Output the (x, y) coordinate of the center of the cell containing the given text.  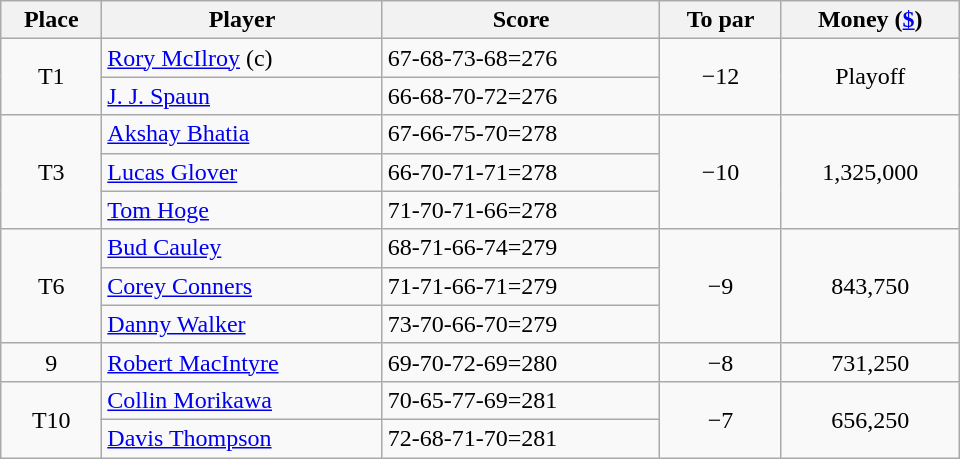
1,325,000 (870, 172)
Playoff (870, 77)
J. J. Spaun (242, 96)
T6 (52, 286)
−12 (720, 77)
Corey Conners (242, 286)
843,750 (870, 286)
Lucas Glover (242, 172)
66-68-70-72=276 (521, 96)
67-66-75-70=278 (521, 134)
69-70-72-69=280 (521, 362)
Player (242, 20)
T3 (52, 172)
Collin Morikawa (242, 400)
68-71-66-74=279 (521, 248)
−10 (720, 172)
66-70-71-71=278 (521, 172)
Tom Hoge (242, 210)
731,250 (870, 362)
9 (52, 362)
Money ($) (870, 20)
Place (52, 20)
T10 (52, 419)
Akshay Bhatia (242, 134)
Davis Thompson (242, 438)
71-70-71-66=278 (521, 210)
67-68-73-68=276 (521, 58)
Robert MacIntyre (242, 362)
70-65-77-69=281 (521, 400)
−9 (720, 286)
To par (720, 20)
Bud Cauley (242, 248)
−8 (720, 362)
73-70-66-70=279 (521, 324)
Danny Walker (242, 324)
Rory McIlroy (c) (242, 58)
71-71-66-71=279 (521, 286)
Score (521, 20)
656,250 (870, 419)
72-68-71-70=281 (521, 438)
−7 (720, 419)
T1 (52, 77)
